Output the (X, Y) coordinate of the center of the cell containing the given text.  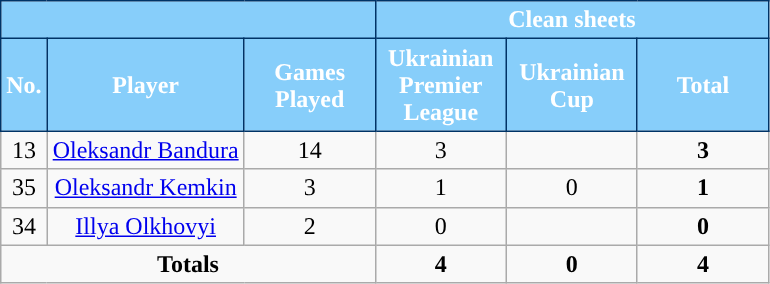
Illya Olkhovyi (146, 226)
14 (310, 150)
2 (310, 226)
Totals (188, 264)
Oleksandr Kemkin (146, 188)
Total (702, 85)
Ukrainian Premier League (440, 85)
No. (24, 85)
34 (24, 226)
Games Played (310, 85)
Oleksandr Bandura (146, 150)
Ukrainian Cup (572, 85)
35 (24, 188)
Player (146, 85)
13 (24, 150)
Clean sheets (572, 20)
